Detect which cell encompasses the target text, then output its [X, Y] center coordinate. 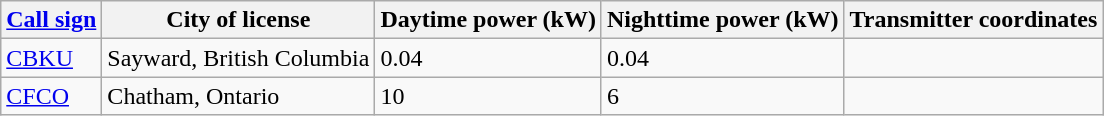
City of license [238, 20]
Nighttime power (kW) [722, 20]
Chatham, Ontario [238, 96]
Sayward, British Columbia [238, 58]
Call sign [52, 20]
CFCO [52, 96]
6 [722, 96]
CBKU [52, 58]
Daytime power (kW) [488, 20]
10 [488, 96]
Transmitter coordinates [974, 20]
